From the cell containing the given text, extract its center point as (X, Y) coordinate. 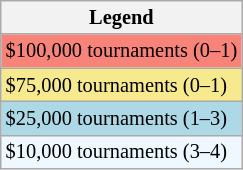
$100,000 tournaments (0–1) (122, 51)
$25,000 tournaments (1–3) (122, 118)
Legend (122, 17)
$75,000 tournaments (0–1) (122, 85)
$10,000 tournaments (3–4) (122, 152)
